Return the (X, Y) coordinate for the center point of the cell that contains the specified text.  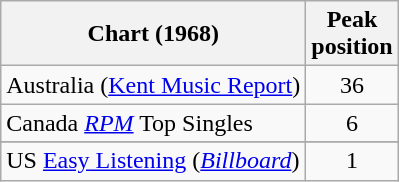
US Easy Listening (Billboard) (154, 161)
Peakposition (352, 34)
1 (352, 161)
36 (352, 85)
Canada RPM Top Singles (154, 123)
6 (352, 123)
Chart (1968) (154, 34)
Australia (Kent Music Report) (154, 85)
